Return (x, y) of the center of cell containing provided text 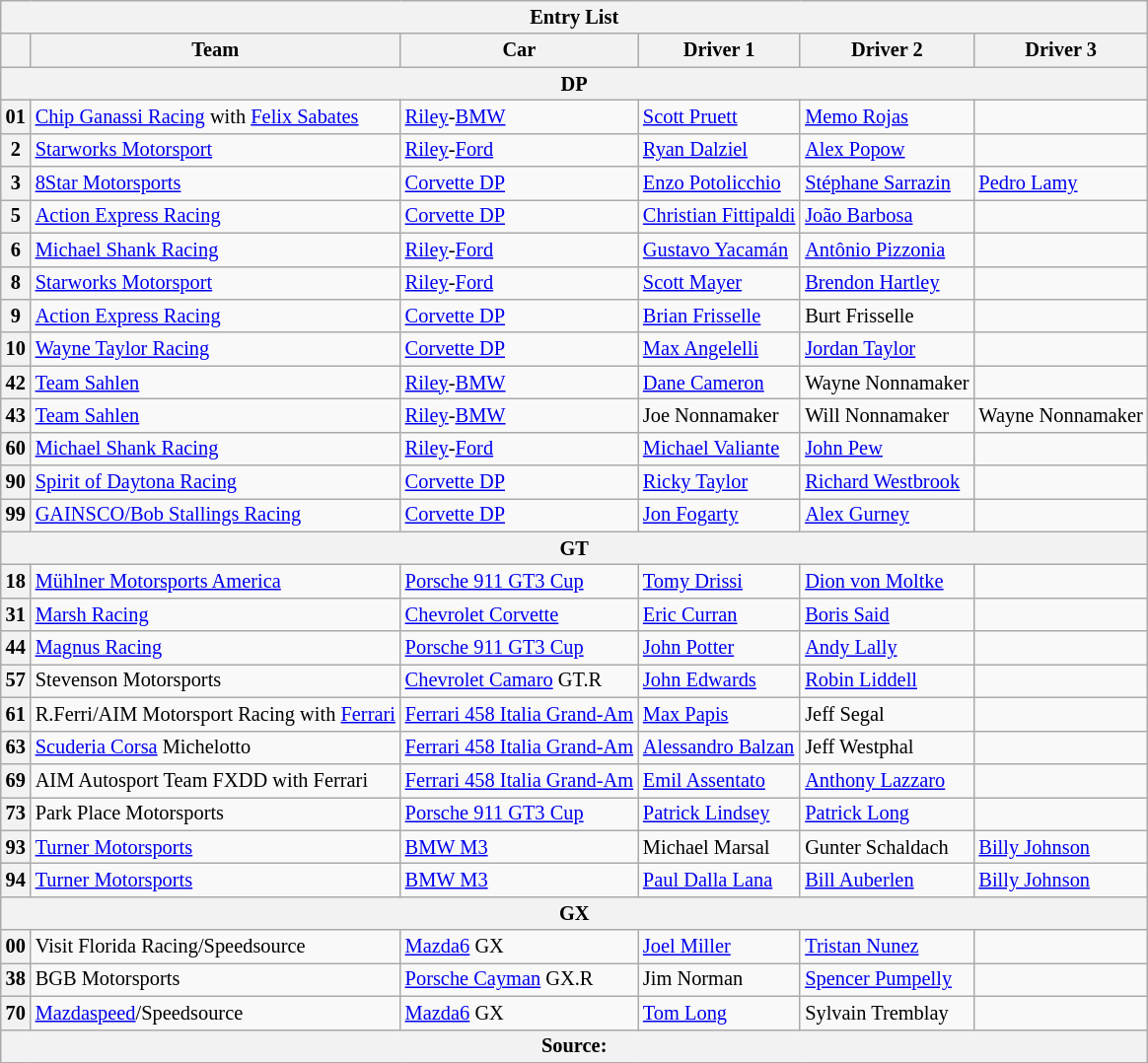
Jordan Taylor (887, 349)
Burt Frisselle (887, 316)
42 (16, 383)
Max Angelelli (719, 349)
69 (16, 780)
Patrick Long (887, 814)
Driver 1 (719, 50)
GX (574, 913)
44 (16, 648)
Stevenson Motorsports (215, 680)
Jeff Segal (887, 714)
DP (574, 84)
Alessandro Balzan (719, 747)
Magnus Racing (215, 648)
Chevrolet Corvette (519, 614)
6 (16, 249)
10 (16, 349)
43 (16, 415)
Sylvain Tremblay (887, 1013)
Michael Valiante (719, 449)
Paul Dalla Lana (719, 880)
Visit Florida Racing/Speedsource (215, 947)
Memo Rojas (887, 116)
94 (16, 880)
18 (16, 581)
Stéphane Sarrazin (887, 183)
Source: (574, 1046)
Spirit of Daytona Racing (215, 482)
Entry List (574, 17)
63 (16, 747)
Tom Long (719, 1013)
Michael Marsal (719, 847)
Robin Liddell (887, 680)
John Potter (719, 648)
90 (16, 482)
57 (16, 680)
Jeff Westphal (887, 747)
Anthony Lazzaro (887, 780)
Brian Frisselle (719, 316)
60 (16, 449)
GT (574, 548)
Richard Westbrook (887, 482)
Antônio Pizzonia (887, 249)
Driver 2 (887, 50)
Mazdaspeed/Speedsource (215, 1013)
Scott Mayer (719, 283)
Tomy Drissi (719, 581)
Eric Curran (719, 614)
Spencer Pumpelly (887, 979)
Chevrolet Camaro GT.R (519, 680)
Dion von Moltke (887, 581)
Ryan Dalziel (719, 150)
John Pew (887, 449)
Wayne Taylor Racing (215, 349)
73 (16, 814)
Driver 3 (1060, 50)
Chip Ganassi Racing with Felix Sabates (215, 116)
AIM Autosport Team FXDD with Ferrari (215, 780)
Alex Popow (887, 150)
Joe Nonnamaker (719, 415)
Gustavo Yacamán (719, 249)
Dane Cameron (719, 383)
00 (16, 947)
Scott Pruett (719, 116)
Pedro Lamy (1060, 183)
61 (16, 714)
Jon Fogarty (719, 515)
Enzo Potolicchio (719, 183)
Tristan Nunez (887, 947)
Boris Said (887, 614)
70 (16, 1013)
38 (16, 979)
Max Papis (719, 714)
BGB Motorsports (215, 979)
9 (16, 316)
Ricky Taylor (719, 482)
Bill Auberlen (887, 880)
Porsche Cayman GX.R (519, 979)
Will Nonnamaker (887, 415)
01 (16, 116)
R.Ferri/AIM Motorsport Racing with Ferrari (215, 714)
31 (16, 614)
Mühlner Motorsports America (215, 581)
Jim Norman (719, 979)
8Star Motorsports (215, 183)
Alex Gurney (887, 515)
Scuderia Corsa Michelotto (215, 747)
John Edwards (719, 680)
João Barbosa (887, 216)
Joel Miller (719, 947)
Park Place Motorsports (215, 814)
3 (16, 183)
Patrick Lindsey (719, 814)
Gunter Schaldach (887, 847)
Marsh Racing (215, 614)
99 (16, 515)
Emil Assentato (719, 780)
Christian Fittipaldi (719, 216)
Brendon Hartley (887, 283)
Car (519, 50)
GAINSCO/Bob Stallings Racing (215, 515)
Andy Lally (887, 648)
5 (16, 216)
2 (16, 150)
8 (16, 283)
Team (215, 50)
93 (16, 847)
